Locate the cell with the specified text and output its [x, y] center coordinate. 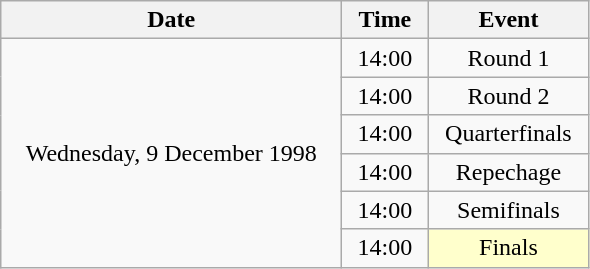
Finals [508, 248]
Time [385, 20]
Semifinals [508, 210]
Quarterfinals [508, 134]
Round 2 [508, 96]
Event [508, 20]
Date [172, 20]
Wednesday, 9 December 1998 [172, 153]
Repechage [508, 172]
Round 1 [508, 58]
